Capture the cell that displays the provided text and extract its (X, Y) central coordinate. 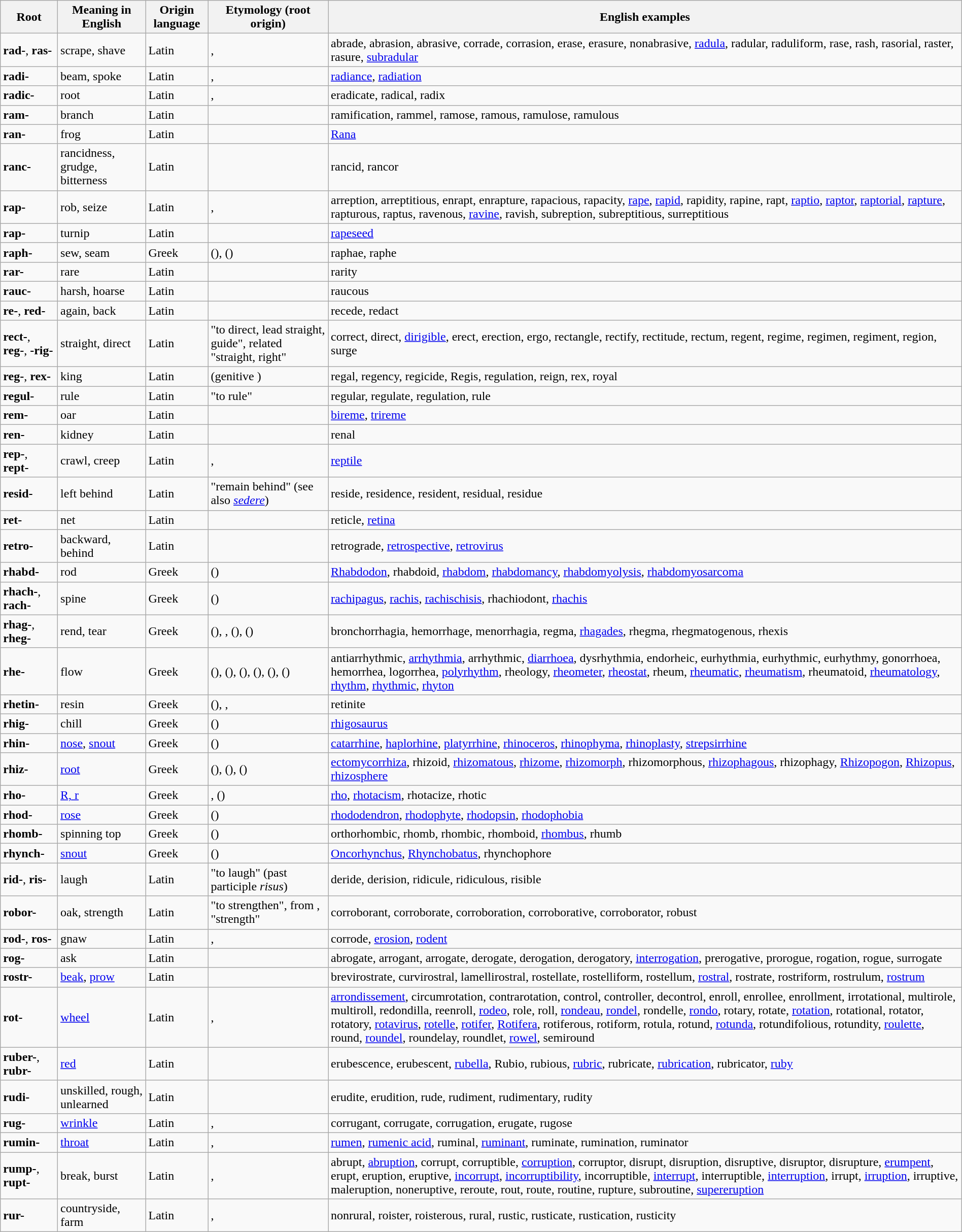
Rana (645, 134)
sew, seam (101, 252)
rid-, ris- (29, 879)
oak, strength (101, 913)
(genitive ) (268, 377)
spine (101, 598)
rend, tear (101, 631)
left behind (101, 493)
recede, redact (645, 310)
abrogate, arrogant, arrogate, derogate, derogation, derogatory, interrogation, prerogative, prorogue, rogation, rogue, surrogate (645, 958)
net (101, 520)
unskilled, rough, unlearned (101, 1096)
Origin language (177, 17)
re-, red- (29, 310)
rog- (29, 958)
raucous (645, 291)
"to strengthen", from , "strength" (268, 913)
rod (101, 572)
countryside, farm (101, 1215)
scrape, shave (101, 50)
corrode, erosion, rodent (645, 939)
straight, direct (101, 344)
, () (268, 795)
bronchorrhagia, hemorrhage, menorrhagia, regma, rhagades, rhegma, rhegmatogenous, rhexis (645, 631)
turnip (101, 233)
resin (101, 704)
orthorhombic, rhomb, rhombic, rhomboid, rhombus, rhumb (645, 834)
frog (101, 134)
Root (29, 17)
rumen, rumenic acid, ruminal, ruminant, ruminate, rumination, ruminator (645, 1142)
rhig- (29, 723)
rancidness, grudge, bitterness (101, 167)
ruber-, rubr- (29, 1064)
again, back (101, 310)
rarity (645, 272)
regal, regency, regicide, Regis, regulation, reign, rex, royal (645, 377)
rhach-, rach- (29, 598)
deride, derision, ridicule, ridiculous, risible (645, 879)
backward, behind (101, 546)
retro- (29, 546)
rug- (29, 1123)
rapeseed (645, 233)
radic- (29, 95)
rachipagus, rachis, rachischisis, rhachiodont, rhachis (645, 598)
raph- (29, 252)
correct, direct, dirigible, erect, erection, ergo, rectangle, rectify, rectitude, rectum, regent, regime, regimen, regiment, region, surge (645, 344)
rhomb- (29, 834)
rhigosaurus (645, 723)
ram- (29, 115)
regul- (29, 396)
"to laugh" (past participle risus) (268, 879)
bireme, trireme (645, 415)
chill (101, 723)
rare (101, 272)
brevirostrate, curvirostral, lamellirostral, rostellate, rostelliform, rostellum, rostral, rostrate, rostriform, rostrulum, rostrum (645, 977)
rumin- (29, 1142)
rauc- (29, 291)
wrinkle (101, 1123)
rhe- (29, 671)
rhetin- (29, 704)
rho- (29, 795)
oar (101, 415)
Meaning in English (101, 17)
"remain behind" (see also sedere) (268, 493)
radiance, radiation (645, 76)
(), , (), () (268, 631)
(), () (268, 252)
nonrural, roister, roisterous, rural, rustic, rusticate, rustication, rusticity (645, 1215)
gnaw (101, 939)
raphae, raphe (645, 252)
catarrhine, haplorhine, platyrrhine, rhinoceros, rhinophyma, rhinoplasty, strepsirrhine (645, 743)
Etymology (root origin) (268, 17)
ramification, rammel, ramose, ramous, ramulose, ramulous (645, 115)
retinite (645, 704)
Oncorhynchus, Rhynchobatus, rhynchophore (645, 853)
Rhabdodon, rhabdoid, rhabdom, rhabdomancy, rhabdomyolysis, rhabdomyosarcoma (645, 572)
branch (101, 115)
rancid, rancor (645, 167)
rhag-, rheg- (29, 631)
rod-, ros- (29, 939)
rect-, reg-, -rig- (29, 344)
rhabd- (29, 572)
R, r (101, 795)
(), (), () (268, 770)
harsh, hoarse (101, 291)
corroborant, corroborate, corroboration, corroborative, corroborator, robust (645, 913)
spinning top (101, 834)
rump-, rupt- (29, 1176)
ranc- (29, 167)
crawl, creep (101, 461)
kidney (101, 435)
rhod- (29, 815)
"to rule" (268, 396)
eradicate, radical, radix (645, 95)
"to direct, lead straight, guide", related "straight, right" (268, 344)
rem- (29, 415)
rur- (29, 1215)
rhododendron, rhodophyte, rhodopsin, rhodophobia (645, 815)
renal (645, 435)
throat (101, 1142)
ask (101, 958)
king (101, 377)
rot- (29, 1017)
ret- (29, 520)
radi- (29, 76)
ran- (29, 134)
laugh (101, 879)
rule (101, 396)
rep-, rept- (29, 461)
English examples (645, 17)
(), , (268, 704)
rho, rhotacism, rhotacize, rhotic (645, 795)
reside, residence, resident, residual, residue (645, 493)
rhin- (29, 743)
robor- (29, 913)
rostr- (29, 977)
nose, snout (101, 743)
rhynch- (29, 853)
erudite, erudition, rude, rudiment, rudimentary, rudity (645, 1096)
ren- (29, 435)
beak, prow (101, 977)
retrograde, retrospective, retrovirus (645, 546)
red (101, 1064)
reptile (645, 461)
corrugant, corrugate, corrugation, erugate, rugose (645, 1123)
rose (101, 815)
reticle, retina (645, 520)
break, burst (101, 1176)
beam, spoke (101, 76)
erubescence, erubescent, rubella, Rubio, rubious, rubric, rubricate, rubrication, rubricator, ruby (645, 1064)
wheel (101, 1017)
reg-, rex- (29, 377)
resid- (29, 493)
(), (), (), (), (), () (268, 671)
snout (101, 853)
ectomycorrhiza, rhizoid, rhizomatous, rhizome, rhizomorph, rhizomorphous, rhizophagous, rhizophagy, Rhizopogon, Rhizopus, rhizosphere (645, 770)
rar- (29, 272)
regular, regulate, regulation, rule (645, 396)
rudi- (29, 1096)
rob, seize (101, 207)
rhiz- (29, 770)
flow (101, 671)
rad-, ras- (29, 50)
